Capture the cell that displays the provided text and extract its (x, y) central coordinate. 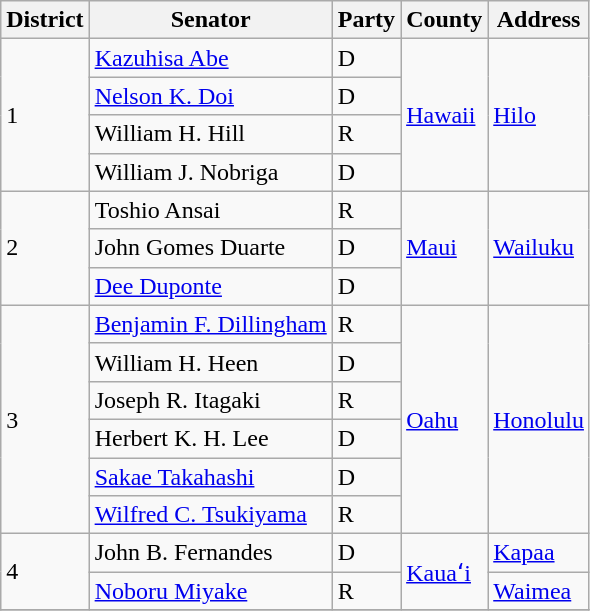
3 (45, 419)
Kauaʻi (444, 572)
Noboru Miyake (210, 591)
Hilo (539, 115)
Toshio Ansai (210, 210)
Nelson K. Doi (210, 96)
Hawaii (444, 115)
Kapaa (539, 553)
William J. Nobriga (210, 172)
Party (366, 20)
Address (539, 20)
2 (45, 248)
Maui (444, 248)
Benjamin F. Dillingham (210, 324)
Waimea (539, 591)
Senator (210, 20)
Honolulu (539, 419)
4 (45, 572)
Wilfred C. Tsukiyama (210, 515)
William H. Heen (210, 362)
John B. Fernandes (210, 553)
Dee Duponte (210, 286)
Sakae Takahashi (210, 477)
Oahu (444, 419)
1 (45, 115)
Kazuhisa Abe (210, 58)
District (45, 20)
John Gomes Duarte (210, 248)
Herbert K. H. Lee (210, 438)
County (444, 20)
Joseph R. Itagaki (210, 400)
Wailuku (539, 248)
William H. Hill (210, 134)
